For the text-containing cell, return its midpoint in (x, y) coordinate format. 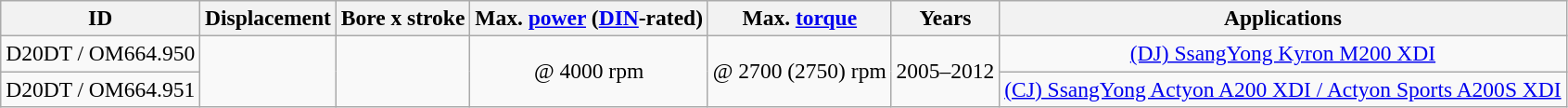
@ 4000 rpm (590, 71)
(DJ) SsangYong Kyron M200 XDI (1283, 53)
Displacement (269, 18)
Max. torque (799, 18)
D20DT / OM664.951 (100, 88)
D20DT / OM664.950 (100, 53)
Applications (1283, 18)
Years (946, 18)
Bore x stroke (402, 18)
(CJ) SsangYong Actyon A200 XDI / Actyon Sports A200S XDI (1283, 88)
@ 2700 (2750) rpm (799, 71)
2005–2012 (946, 71)
Max. power (DIN-rated) (590, 18)
ID (100, 18)
